Return the [x, y] coordinate for the center point of the cell that contains the specified text.  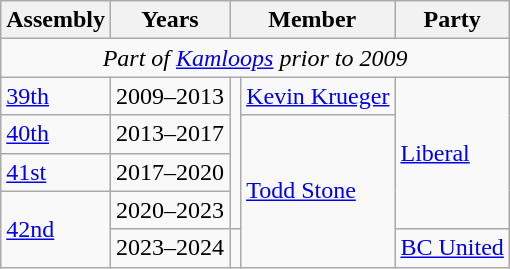
2023–2024 [170, 248]
2013–2017 [170, 134]
Liberal [452, 153]
2009–2013 [170, 96]
41st [56, 172]
Assembly [56, 20]
39th [56, 96]
2020–2023 [170, 210]
40th [56, 134]
Party [452, 20]
Part of Kamloops prior to 2009 [256, 58]
Member [312, 20]
Kevin Krueger [318, 96]
42nd [56, 229]
BC United [452, 248]
Todd Stone [318, 191]
Years [170, 20]
2017–2020 [170, 172]
